Return the (X, Y) coordinate for the center point of the cell that contains the specified text.  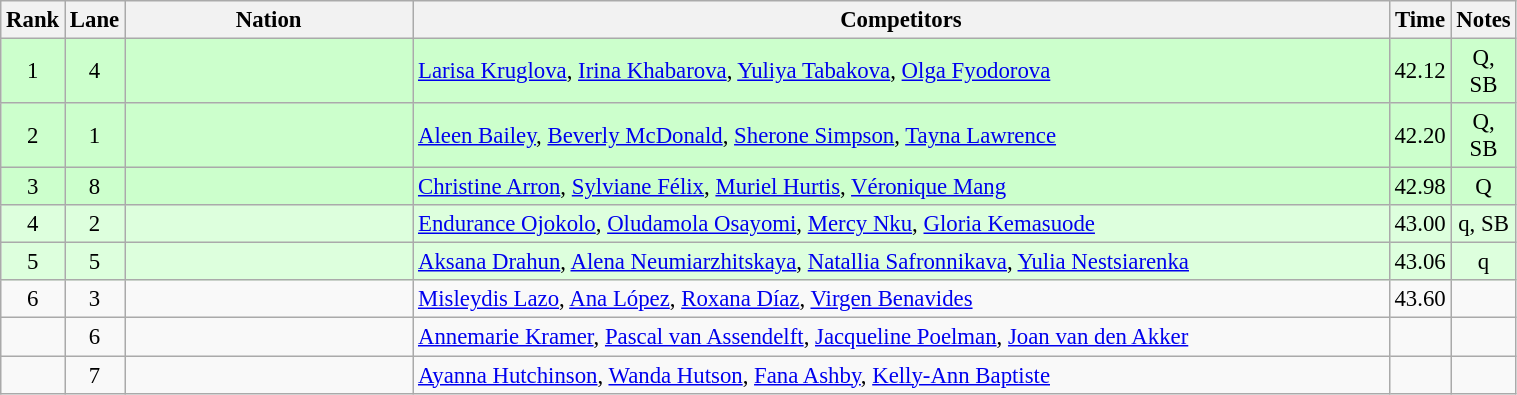
42.12 (1420, 72)
Misleydis Lazo, Ana López, Roxana Díaz, Virgen Benavides (901, 299)
43.00 (1420, 224)
42.98 (1420, 187)
7 (95, 375)
Ayanna Hutchinson, Wanda Hutson, Fana Ashby, Kelly-Ann Baptiste (901, 375)
Q (1484, 187)
43.60 (1420, 299)
Larisa Kruglova, Irina Khabarova, Yuliya Tabakova, Olga Fyodorova (901, 72)
Aleen Bailey, Beverly McDonald, Sherone Simpson, Tayna Lawrence (901, 136)
Competitors (901, 20)
Time (1420, 20)
Notes (1484, 20)
Nation (269, 20)
42.20 (1420, 136)
Aksana Drahun, Alena Neumiarzhitskaya, Natallia Safronnikava, Yulia Nestsiarenka (901, 262)
q (1484, 262)
8 (95, 187)
43.06 (1420, 262)
Endurance Ojokolo, Oludamola Osayomi, Mercy Nku, Gloria Kemasuode (901, 224)
Christine Arron, Sylviane Félix, Muriel Hurtis, Véronique Mang (901, 187)
Lane (95, 20)
Annemarie Kramer, Pascal van Assendelft, Jacqueline Poelman, Joan van den Akker (901, 337)
q, SB (1484, 224)
Rank (33, 20)
